Find where the given text appears and provide that cell's center as [x, y] coordinate. 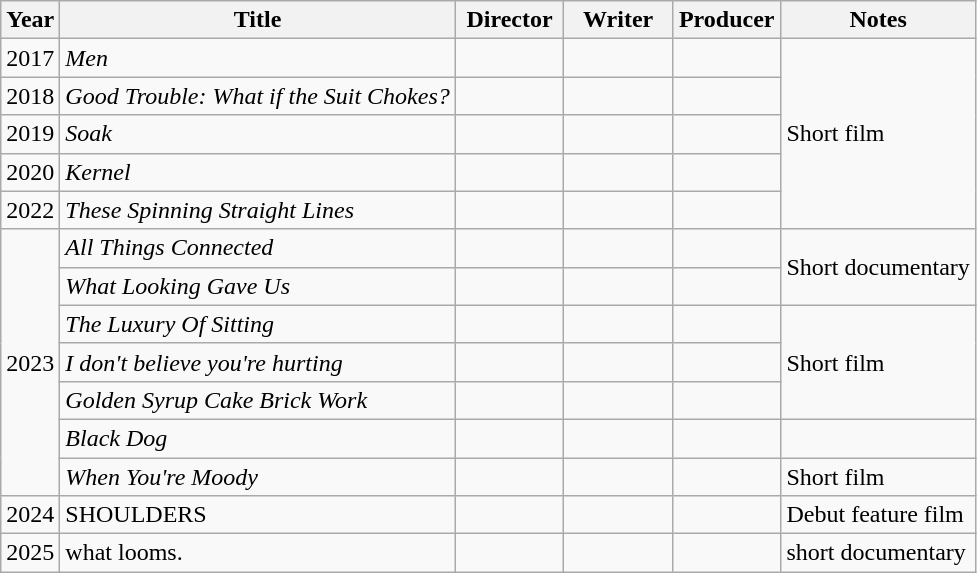
Director [510, 20]
Men [258, 58]
Notes [878, 20]
Good Trouble: What if the Suit Chokes? [258, 96]
2025 [30, 553]
Producer [726, 20]
SHOULDERS [258, 515]
2024 [30, 515]
All Things Connected [258, 248]
Year [30, 20]
2020 [30, 172]
2019 [30, 134]
Golden Syrup Cake Brick Work [258, 400]
Kernel [258, 172]
When You're Moody [258, 477]
what looms. [258, 553]
2022 [30, 210]
2023 [30, 362]
Title [258, 20]
I don't believe you're hurting [258, 362]
Short documentary [878, 267]
Black Dog [258, 438]
Soak [258, 134]
These Spinning Straight Lines [258, 210]
2018 [30, 96]
The Luxury Of Sitting [258, 324]
Debut feature film [878, 515]
Writer [618, 20]
What Looking Gave Us [258, 286]
short documentary [878, 553]
2017 [30, 58]
